Identify which cell holds the provided text, then report its (x, y) central coordinate. 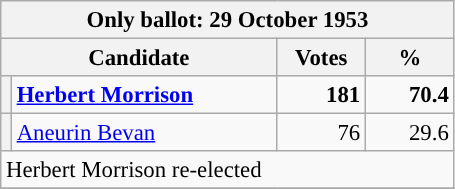
Votes (322, 58)
Candidate (139, 58)
70.4 (410, 95)
181 (322, 95)
29.6 (410, 133)
Herbert Morrison (144, 95)
Only ballot: 29 October 1953 (228, 20)
Aneurin Bevan (144, 133)
Herbert Morrison re-elected (228, 170)
% (410, 58)
76 (322, 133)
